Pinpoint the cell where the given text exists, returning its (x, y) midpoint coordinate. 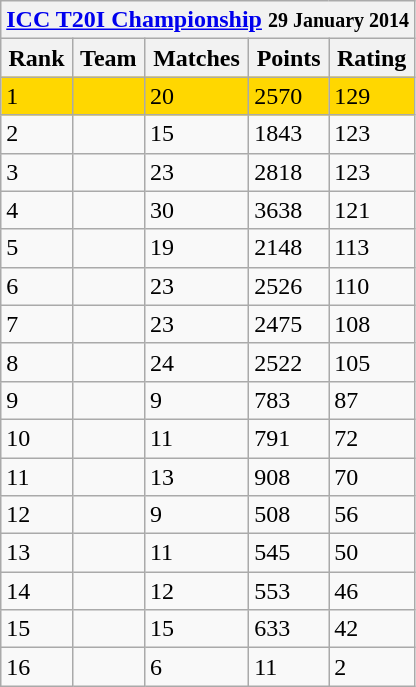
5 (37, 248)
3638 (289, 210)
108 (372, 324)
791 (289, 438)
56 (372, 515)
19 (196, 248)
24 (196, 362)
ICC T20I Championship 29 January 2014 (208, 20)
2148 (289, 248)
10 (37, 438)
8 (37, 362)
7 (37, 324)
105 (372, 362)
1 (37, 96)
42 (372, 629)
3 (37, 172)
Matches (196, 58)
46 (372, 591)
545 (289, 553)
2522 (289, 362)
Team (108, 58)
4 (37, 210)
72 (372, 438)
14 (37, 591)
70 (372, 477)
129 (372, 96)
633 (289, 629)
Rating (372, 58)
30 (196, 210)
20 (196, 96)
2818 (289, 172)
121 (372, 210)
87 (372, 400)
553 (289, 591)
2570 (289, 96)
908 (289, 477)
Rank (37, 58)
50 (372, 553)
113 (372, 248)
508 (289, 515)
Points (289, 58)
2475 (289, 324)
110 (372, 286)
2526 (289, 286)
783 (289, 400)
16 (37, 667)
1843 (289, 134)
